Locate the cell with the specified text and output its (X, Y) center coordinate. 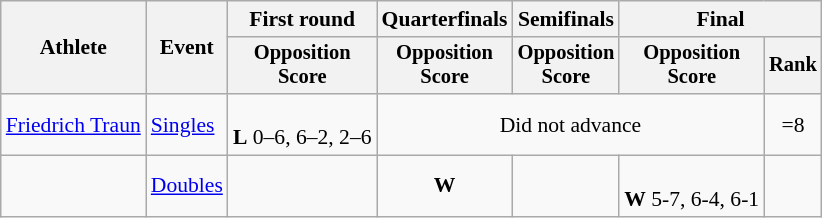
L 0–6, 6–2, 2–6 (302, 124)
Athlete (74, 48)
Singles (187, 124)
Quarterfinals (445, 19)
Did not advance (571, 124)
=8 (793, 124)
Semifinals (566, 19)
Final (720, 19)
Doubles (187, 186)
W (445, 186)
Event (187, 48)
W 5-7, 6-4, 6-1 (692, 186)
Friedrich Traun (74, 124)
First round (302, 19)
Rank (793, 66)
